Pinpoint the cell where the given text exists, returning its [X, Y] midpoint coordinate. 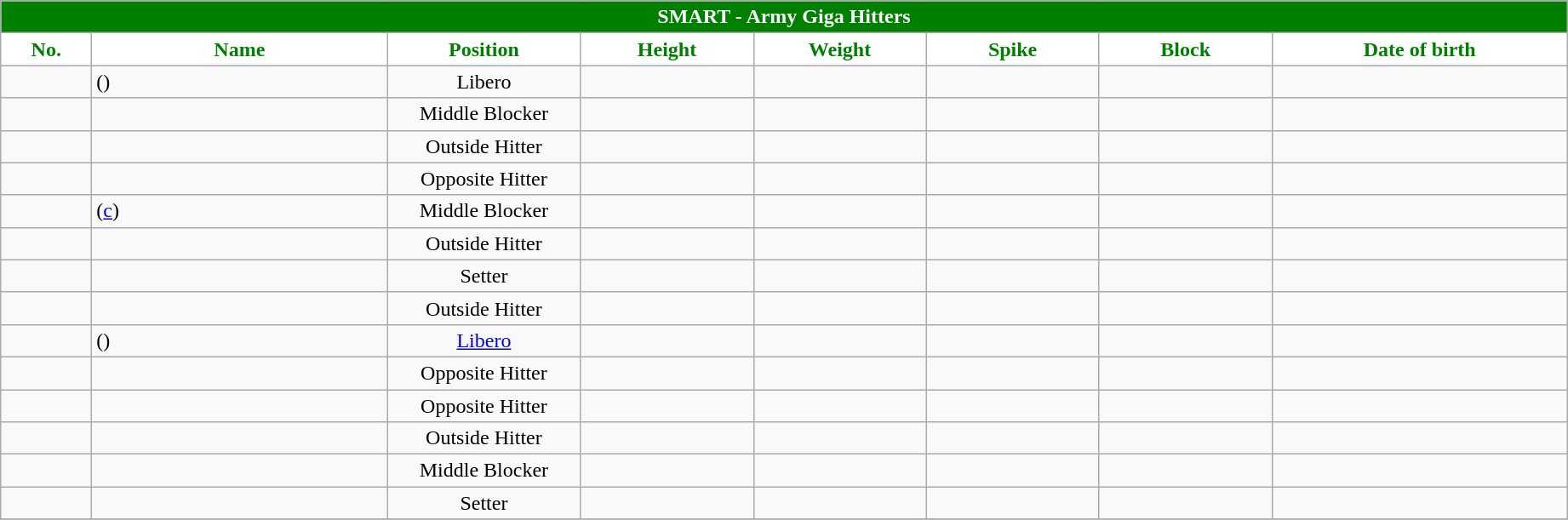
(c) [240, 211]
Date of birth [1420, 49]
Height [667, 49]
Weight [839, 49]
SMART - Army Giga Hitters [784, 17]
Block [1185, 49]
Position [484, 49]
No. [46, 49]
Spike [1013, 49]
Name [240, 49]
